Capture the cell that displays the provided text and extract its [x, y] central coordinate. 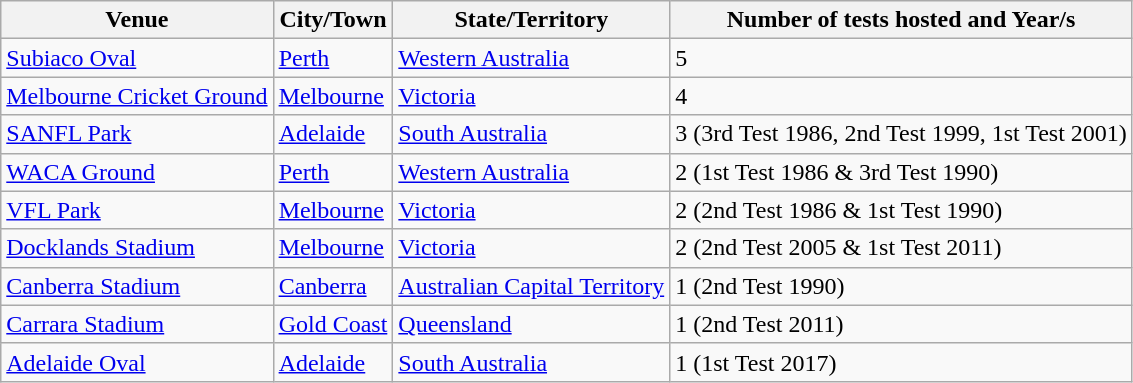
Venue [137, 20]
Canberra Stadium [137, 286]
1 (1st Test 2017) [902, 362]
Australian Capital Territory [532, 286]
Carrara Stadium [137, 324]
SANFL Park [137, 134]
WACA Ground [137, 172]
5 [902, 58]
3 (3rd Test 1986, 2nd Test 1999, 1st Test 2001) [902, 134]
Canberra [333, 286]
Docklands Stadium [137, 248]
1 (2nd Test 2011) [902, 324]
2 (2nd Test 2005 & 1st Test 2011) [902, 248]
Melbourne Cricket Ground [137, 96]
State/Territory [532, 20]
Subiaco Oval [137, 58]
2 (2nd Test 1986 & 1st Test 1990) [902, 210]
Adelaide Oval [137, 362]
Gold Coast [333, 324]
City/Town [333, 20]
Number of tests hosted and Year/s [902, 20]
Queensland [532, 324]
1 (2nd Test 1990) [902, 286]
VFL Park [137, 210]
4 [902, 96]
2 (1st Test 1986 & 3rd Test 1990) [902, 172]
